Return [x, y] of the center of cell containing provided text 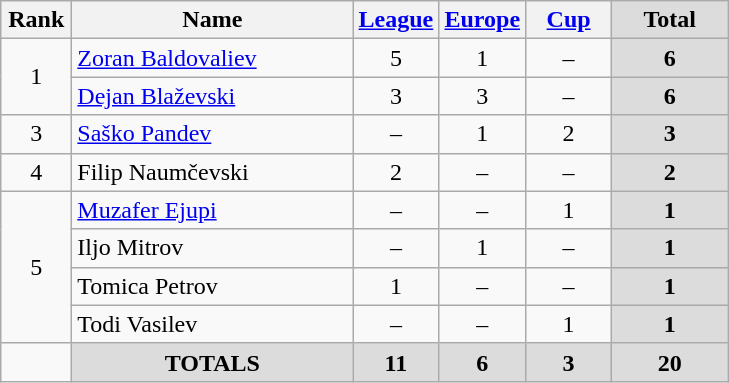
TOTALS [212, 362]
Name [212, 20]
Dejan Blaževski [212, 96]
4 [36, 172]
Europe [482, 20]
Iljo Mitrov [212, 248]
Rank [36, 20]
Saško Pandev [212, 134]
Cup [569, 20]
11 [396, 362]
Zoran Baldovaliev [212, 58]
20 [670, 362]
Filip Naumčevski [212, 172]
Tomica Petrov [212, 286]
Todi Vasilev [212, 324]
Total [670, 20]
League [396, 20]
Muzafer Ejupi [212, 210]
